From the cell containing the given text, extract its center point as (x, y) coordinate. 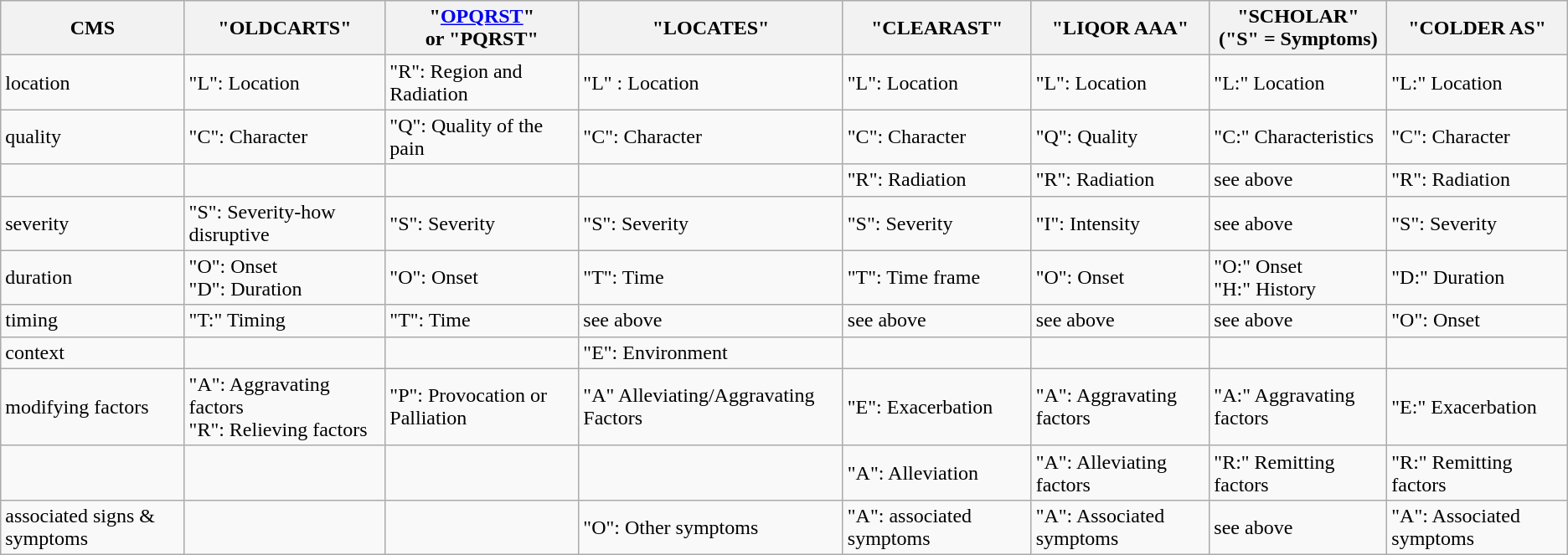
"LOCATES" (710, 28)
timing (92, 321)
"A": Alleviation (936, 472)
"P": Provocation or Palliation (482, 407)
"Q": Quality (1121, 137)
location (92, 82)
quality (92, 137)
"T:" Timing (285, 321)
"S": Severity-how disruptive (285, 223)
"O": Other symptoms (710, 527)
"R": Region and Radiation (482, 82)
"OPQRST" or "PQRST" (482, 28)
"A" Alleviating/Aggravating Factors (710, 407)
"COLDER AS" (1478, 28)
"O": Onset"D": Duration (285, 278)
associated signs & symptoms (92, 527)
"T": Time frame (936, 278)
"A": associated symptoms (936, 527)
"Q": Quality of the pain (482, 137)
"E": Environment (710, 352)
CMS (92, 28)
"A": Aggravating factors (1121, 407)
"A:" Aggravating factors (1298, 407)
"OLDCARTS" (285, 28)
"E:" Exacerbation (1478, 407)
"C:" Characteristics (1298, 137)
"I": Intensity (1121, 223)
"CLEARAST" (936, 28)
"A": Alleviating factors (1121, 472)
modifying factors (92, 407)
context (92, 352)
"A": Aggravating factors"R": Relieving factors (285, 407)
severity (92, 223)
"LIQOR AAA" (1121, 28)
duration (92, 278)
"O:" Onset"H:" History (1298, 278)
"E": Exacerbation (936, 407)
"L" : Location (710, 82)
"SCHOLAR"("S" = Symptoms) (1298, 28)
"D:" Duration (1478, 278)
